Return the (x, y) coordinate for the center point of the cell that contains the specified text.  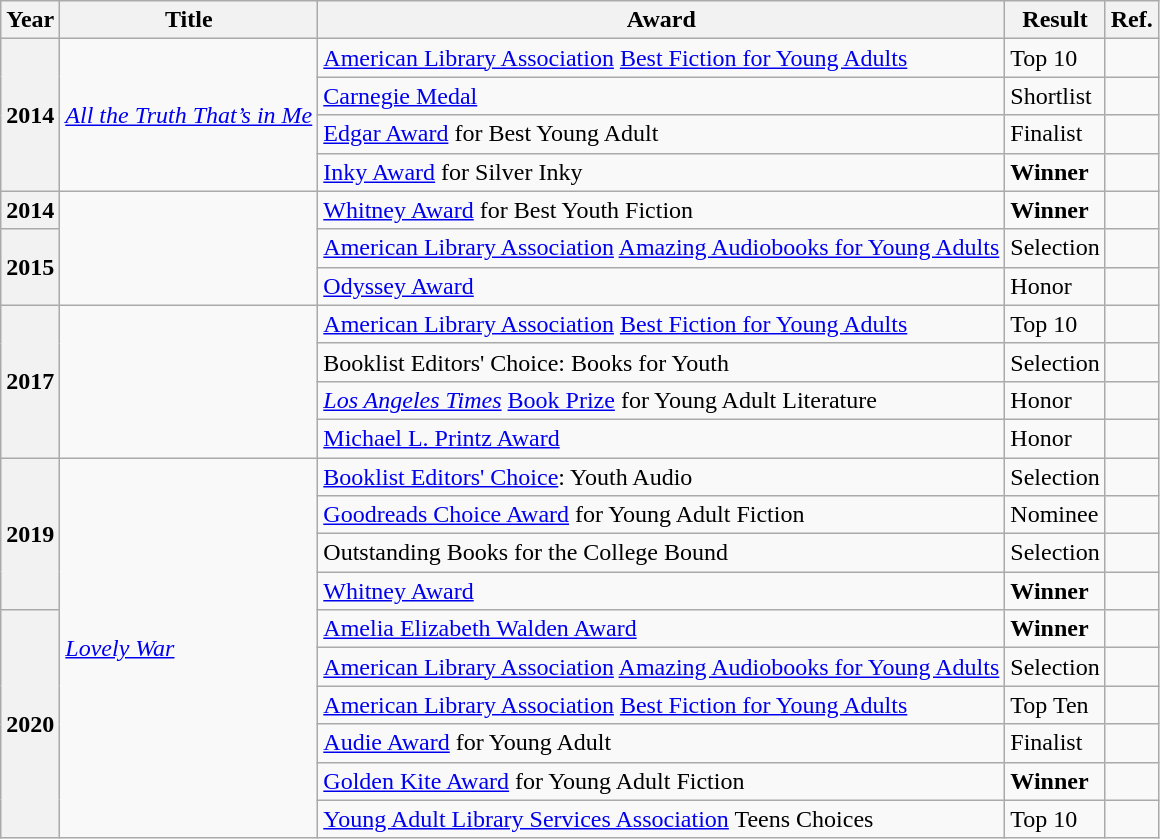
Booklist Editors' Choice: Youth Audio (662, 477)
Audie Award for Young Adult (662, 743)
Whitney Award (662, 591)
Top Ten (1055, 705)
2019 (30, 534)
Shortlist (1055, 96)
Outstanding Books for the College Bound (662, 553)
Title (189, 20)
Golden Kite Award for Young Adult Fiction (662, 781)
Los Angeles Times Book Prize for Young Adult Literature (662, 400)
Carnegie Medal (662, 96)
Inky Award for Silver Inky (662, 172)
Booklist Editors' Choice: Books for Youth (662, 362)
Nominee (1055, 515)
All the Truth That’s in Me (189, 115)
Young Adult Library Services Association Teens Choices (662, 819)
Odyssey Award (662, 286)
Amelia Elizabeth Walden Award (662, 629)
Year (30, 20)
Michael L. Printz Award (662, 438)
Result (1055, 20)
Goodreads Choice Award for Young Adult Fiction (662, 515)
2017 (30, 381)
Whitney Award for Best Youth Fiction (662, 210)
2015 (30, 267)
Award (662, 20)
2020 (30, 724)
Edgar Award for Best Young Adult (662, 134)
Ref. (1132, 20)
Lovely War (189, 648)
